Provide the (x, y) coordinate of the cell's center where the given text is located.  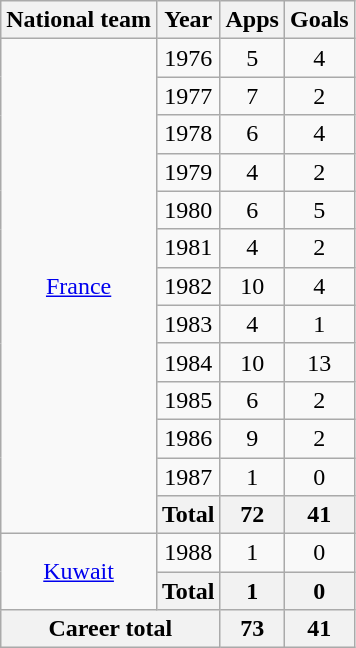
1984 (188, 362)
1976 (188, 58)
72 (252, 515)
Year (188, 20)
73 (252, 629)
1977 (188, 96)
7 (252, 96)
France (79, 286)
Goals (319, 20)
Apps (252, 20)
1982 (188, 286)
1978 (188, 134)
1988 (188, 553)
1985 (188, 400)
9 (252, 438)
1979 (188, 172)
1983 (188, 324)
1986 (188, 438)
Career total (110, 629)
Kuwait (79, 572)
1987 (188, 477)
1981 (188, 248)
National team (79, 20)
13 (319, 362)
1980 (188, 210)
